From the cell containing the given text, extract its center point as (X, Y) coordinate. 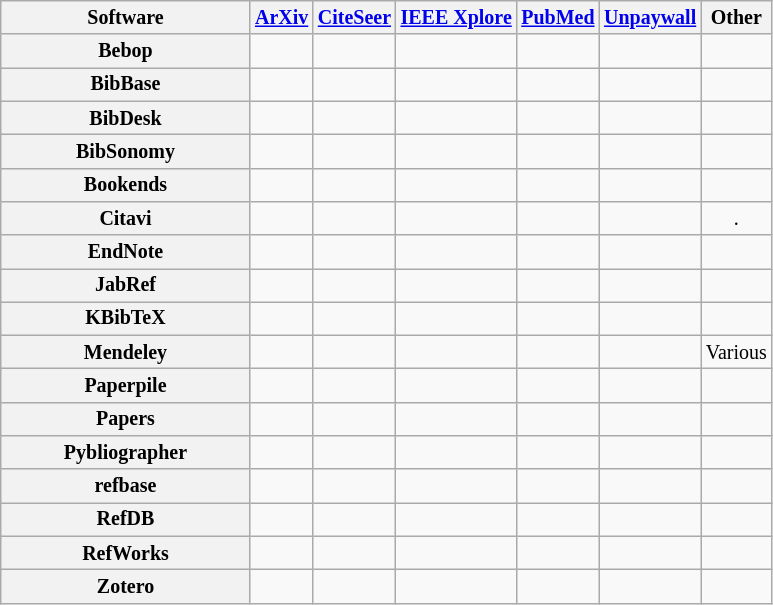
refbase (126, 486)
. (736, 218)
RefDB (126, 520)
JabRef (126, 286)
Citavi (126, 218)
Other (736, 18)
BibSonomy (126, 152)
Pybliographer (126, 452)
EndNote (126, 252)
IEEE Xplore (456, 18)
KBibTeX (126, 318)
Papers (126, 420)
Zotero (126, 586)
Software (126, 18)
Paperpile (126, 386)
Bookends (126, 184)
RefWorks (126, 554)
Unpaywall (650, 18)
CiteSeer (354, 18)
BibDesk (126, 118)
BibBase (126, 84)
PubMed (558, 18)
Various (736, 352)
ArXiv (282, 18)
Mendeley (126, 352)
Bebop (126, 52)
